Scan for the cell matching the given text and deliver its [X, Y] coordinate at center. 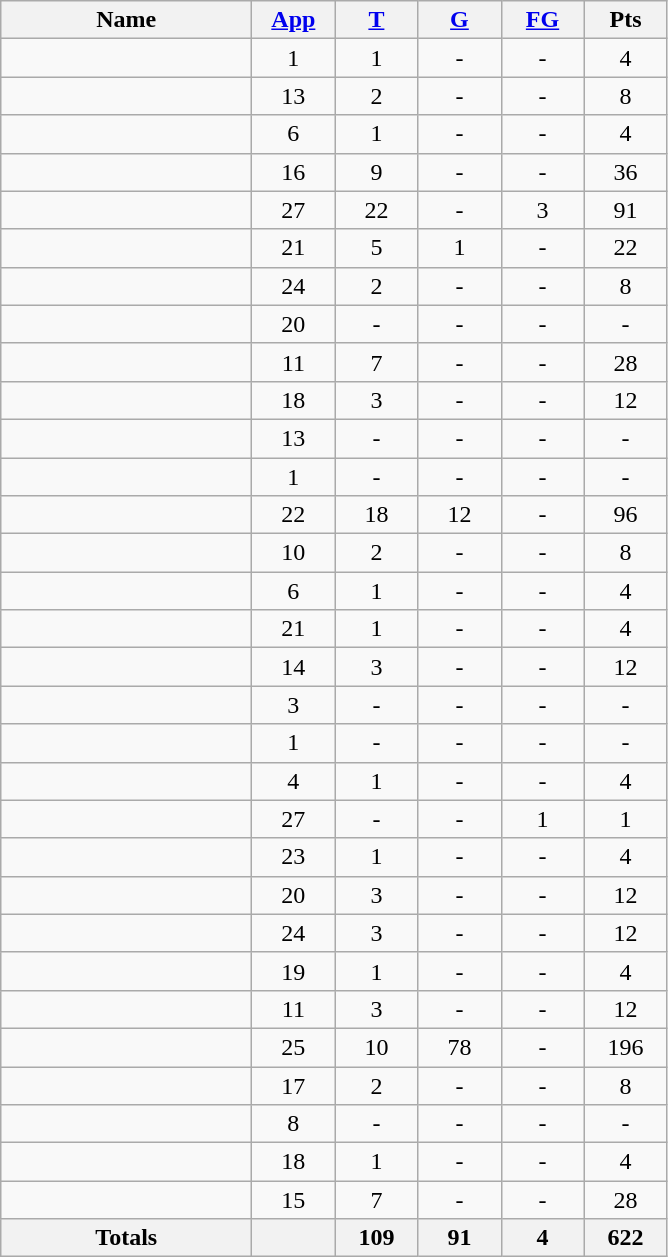
15 [294, 1200]
96 [626, 515]
109 [376, 1238]
Name [126, 20]
36 [626, 172]
16 [294, 172]
23 [294, 857]
T [376, 20]
Totals [126, 1238]
622 [626, 1238]
App [294, 20]
196 [626, 1047]
19 [294, 971]
9 [376, 172]
78 [460, 1047]
5 [376, 248]
17 [294, 1085]
14 [294, 667]
G [460, 20]
Pts [626, 20]
25 [294, 1047]
FG [542, 20]
